From the cell containing the given text, extract its center point as [x, y] coordinate. 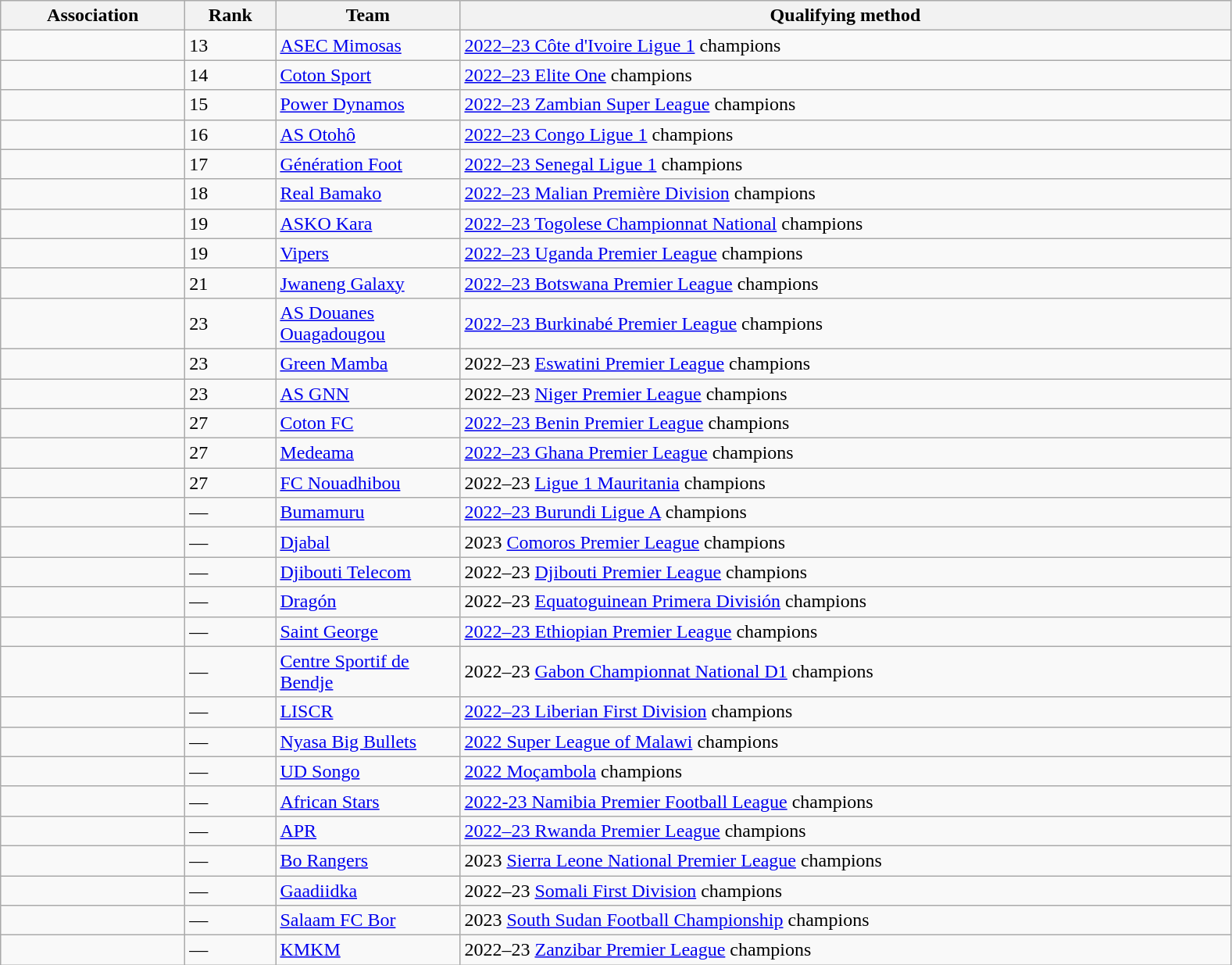
Gaadiidka [368, 890]
Qualifying method [845, 16]
18 [230, 194]
Génération Foot [368, 164]
UD Songo [368, 771]
2022–23 Malian Première Division champions [845, 194]
2022–23 Congo Ligue 1 champions [845, 134]
FC Nouadhibou [368, 483]
2022–23 Togolese Championnat National champions [845, 223]
2022–23 Ghana Premier League champions [845, 453]
ASKO Kara [368, 223]
2022–23 Benin Premier League champions [845, 424]
Jwaneng Galaxy [368, 283]
APR [368, 831]
Power Dynamos [368, 105]
2023 Comoros Premier League champions [845, 542]
Saint George [368, 631]
2022–23 Senegal Ligue 1 champions [845, 164]
Djibouti Telecom [368, 572]
Vipers [368, 253]
AS Otohô [368, 134]
2022–23 Somali First Division champions [845, 890]
2022–23 Ligue 1 Mauritania champions [845, 483]
2022–23 Uganda Premier League champions [845, 253]
2022–23 Niger Premier League champions [845, 393]
2023 Sierra Leone National Premier League champions [845, 860]
2022–23 Eswatini Premier League champions [845, 363]
AS Douanes Ouagadougou [368, 323]
LISCR [368, 712]
Salaam FC Bor [368, 920]
Dragón [368, 602]
2022–23 Zambian Super League champions [845, 105]
2022–23 Rwanda Premier League champions [845, 831]
2022 Super League of Malawi champions [845, 742]
Medeama [368, 453]
2022–23 Liberian First Division champions [845, 712]
2022–23 Ethiopian Premier League champions [845, 631]
Centre Sportif de Bendje [368, 672]
2022–23 Burundi Ligue A champions [845, 513]
2023 South Sudan Football Championship champions [845, 920]
Djabal [368, 542]
Coton Sport [368, 75]
2022–23 Gabon Championnat National D1 champions [845, 672]
Coton FC [368, 424]
Rank [230, 16]
16 [230, 134]
2022 Moçambola champions [845, 771]
Team [368, 16]
KMKM [368, 950]
Nyasa Big Bullets [368, 742]
2022–23 Côte d'Ivoire Ligue 1 champions [845, 45]
2022–23 Burkinabé Premier League champions [845, 323]
African Stars [368, 801]
14 [230, 75]
Bo Rangers [368, 860]
15 [230, 105]
2022–23 Equatoguinean Primera División champions [845, 602]
Bumamuru [368, 513]
2022–23 Djibouti Premier League champions [845, 572]
ASEC Mimosas [368, 45]
AS GNN [368, 393]
2022-23 Namibia Premier Football League champions [845, 801]
13 [230, 45]
2022–23 Zanzibar Premier League champions [845, 950]
2022–23 Elite One champions [845, 75]
Association [93, 16]
2022–23 Botswana Premier League champions [845, 283]
17 [230, 164]
21 [230, 283]
Real Bamako [368, 194]
Green Mamba [368, 363]
